Return the (x, y) coordinate for the center point of the cell that contains the specified text.  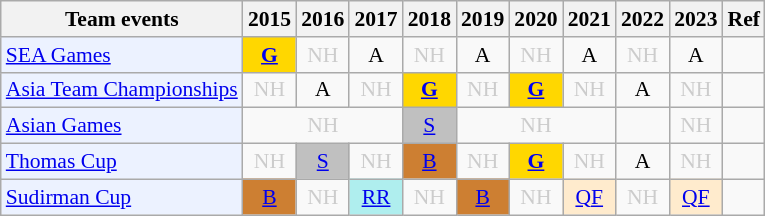
2016 (322, 19)
2018 (430, 19)
Ref (743, 19)
2023 (696, 19)
2017 (376, 19)
2015 (270, 19)
2021 (590, 19)
Team events (122, 19)
Asian Games (122, 126)
Asia Team Championships (122, 90)
RR (376, 197)
Sudirman Cup (122, 197)
Thomas Cup (122, 162)
SEA Games (122, 55)
2019 (482, 19)
2020 (536, 19)
2022 (642, 19)
